Return the (X, Y) coordinate for the center point of the cell that contains the specified text.  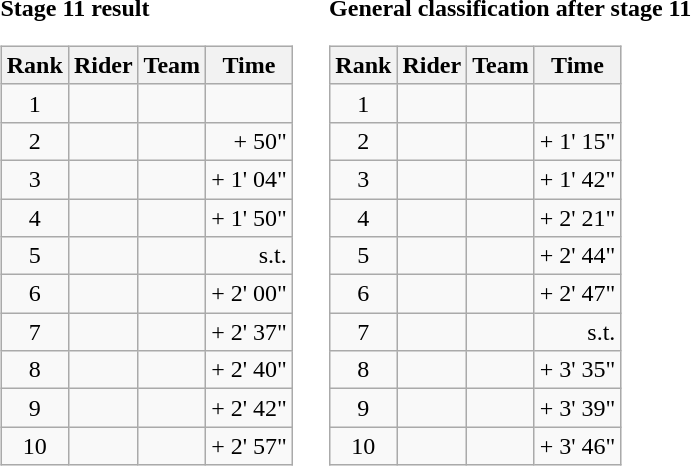
+ 2' 00" (250, 294)
+ 1' 04" (250, 179)
+ 3' 46" (578, 446)
+ 2' 21" (578, 217)
+ 3' 35" (578, 370)
+ 2' 44" (578, 256)
+ 1' 50" (250, 217)
+ 1' 42" (578, 179)
+ 2' 40" (250, 370)
+ 1' 15" (578, 141)
+ 3' 39" (578, 408)
+ 2' 47" (578, 294)
+ 2' 42" (250, 408)
+ 50" (250, 141)
+ 2' 57" (250, 446)
+ 2' 37" (250, 332)
